From the cell containing the given text, extract its center point as [x, y] coordinate. 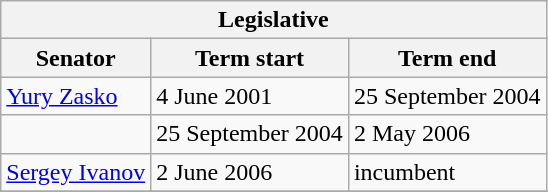
4 June 2001 [250, 96]
Legislative [274, 20]
Sergey Ivanov [76, 172]
Yury Zasko [76, 96]
Term end [447, 58]
Senator [76, 58]
2 June 2006 [250, 172]
incumbent [447, 172]
2 May 2006 [447, 134]
Term start [250, 58]
